Return the (X, Y) coordinate for the center point of the cell that contains the specified text.  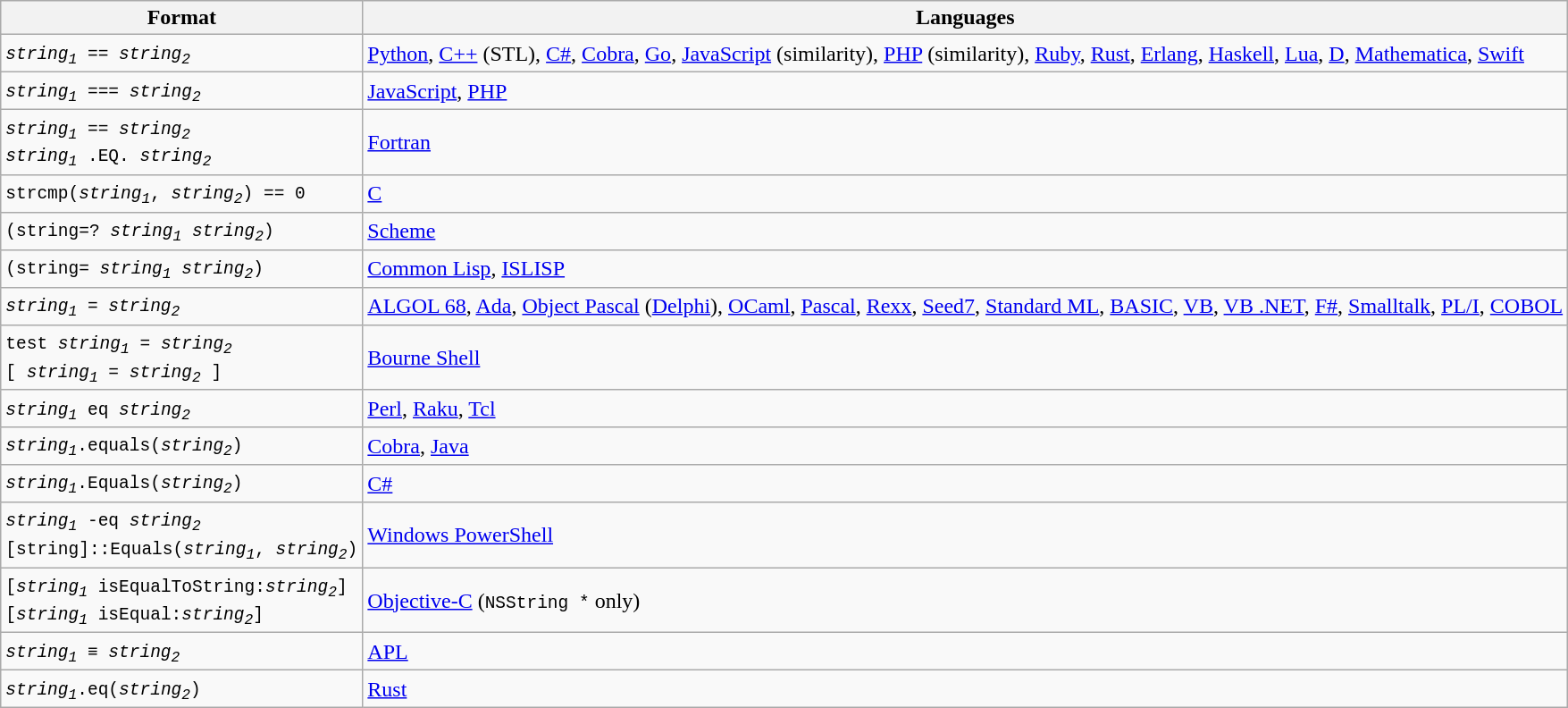
C (965, 194)
Rust (965, 689)
string1.eq(string2) (182, 689)
Perl, Raku, Tcl (965, 409)
Languages (965, 18)
string1.Equals(string2) (182, 484)
string1.equals(string2) (182, 446)
strcmp(string1, string2) == 0 (182, 194)
APL (965, 652)
string1 = string2 (182, 306)
Common Lisp, ISLISP (965, 268)
test string1 = string2[ string1 = string2 ] (182, 358)
Cobra, Java (965, 446)
ALGOL 68, Ada, Object Pascal (Delphi), OCaml, Pascal, Rexx, Seed7, Standard ML, BASIC, VB, VB .NET, F#, Smalltalk, PL/I, COBOL (965, 306)
string1 ≡ string2 (182, 652)
string1 -eq string2[string]::Equals(string1, string2) (182, 535)
Scheme (965, 232)
JavaScript, PHP (965, 91)
string1 == string2 (182, 54)
Fortran (965, 143)
C# (965, 484)
Python, C++ (STL), C#, Cobra, Go, JavaScript (similarity), PHP (similarity), Ruby, Rust, Erlang, Haskell, Lua, D, Mathematica, Swift (965, 54)
string1 eq string2 (182, 409)
Bourne Shell (965, 358)
(string=? string1 string2) (182, 232)
(string= string1 string2) (182, 268)
string1 === string2 (182, 91)
Objective-C (NSString * only) (965, 601)
string1 == string2string1 .EQ. string2 (182, 143)
Windows PowerShell (965, 535)
[string1 isEqualToString:string2][string1 isEqual:string2] (182, 601)
Format (182, 18)
